Provide the [x, y] coordinate of the cell's center where the given text is located.  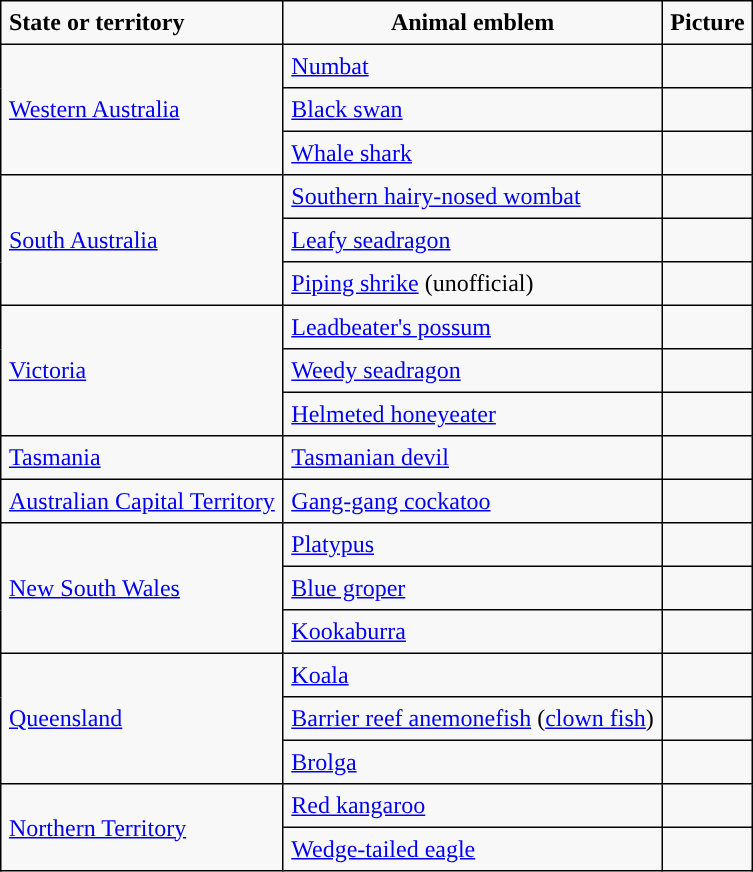
Piping shrike (unofficial) [472, 284]
Red kangaroo [472, 806]
Black swan [472, 110]
Blue groper [472, 588]
Animal emblem [472, 23]
Kookaburra [472, 632]
Koala [472, 675]
State or territory [142, 23]
Northern Territory [142, 828]
Victoria [142, 370]
Gang-gang cockatoo [472, 501]
Helmeted honeyeater [472, 414]
Western Australia [142, 109]
Southern hairy-nosed wombat [472, 197]
Tasmanian devil [472, 458]
Tasmania [142, 458]
Wedge-tailed eagle [472, 849]
Leafy seadragon [472, 240]
Barrier reef anemonefish (clown fish) [472, 719]
Leadbeater's possum [472, 327]
Weedy seadragon [472, 371]
New South Wales [142, 588]
Numbat [472, 66]
Brolga [472, 762]
Queensland [142, 718]
Picture [708, 23]
South Australia [142, 240]
Platypus [472, 545]
Australian Capital Territory [142, 501]
Whale shark [472, 153]
